Detect which cell encompasses the target text, then output its (x, y) center coordinate. 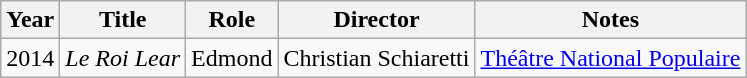
Notes (610, 20)
Edmond (232, 58)
Role (232, 20)
Year (30, 20)
2014 (30, 58)
Le Roi Lear (123, 58)
Title (123, 20)
Théâtre National Populaire (610, 58)
Director (376, 20)
Christian Schiaretti (376, 58)
